Scan for the cell matching the given text and deliver its [X, Y] coordinate at center. 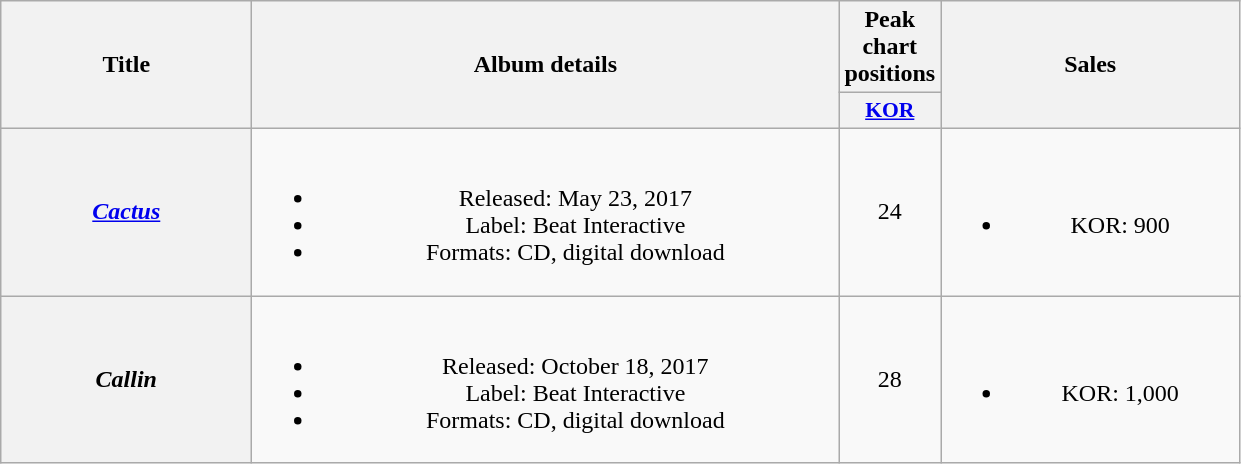
Sales [1090, 65]
Album details [546, 65]
Released: October 18, 2017Label: Beat InteractiveFormats: CD, digital download [546, 380]
24 [890, 212]
KOR [890, 111]
Released: May 23, 2017Label: Beat InteractiveFormats: CD, digital download [546, 212]
Peak chart positions [890, 47]
28 [890, 380]
KOR: 900 [1090, 212]
Cactus [126, 212]
KOR: 1,000 [1090, 380]
Title [126, 65]
Callin [126, 380]
